From the cell containing the given text, extract its center point as (X, Y) coordinate. 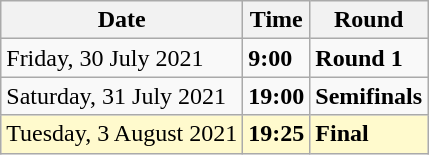
19:00 (276, 96)
Semifinals (369, 96)
9:00 (276, 58)
Tuesday, 3 August 2021 (122, 134)
Round (369, 20)
Time (276, 20)
Final (369, 134)
Date (122, 20)
Friday, 30 July 2021 (122, 58)
Saturday, 31 July 2021 (122, 96)
Round 1 (369, 58)
19:25 (276, 134)
